Capture the cell that displays the provided text and extract its (x, y) central coordinate. 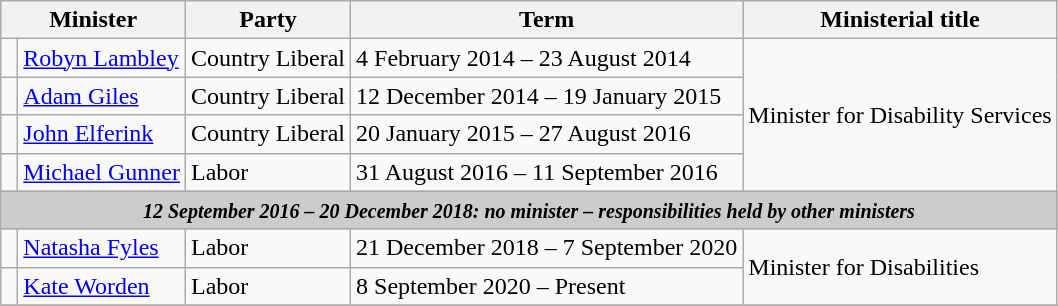
4 February 2014 – 23 August 2014 (547, 58)
12 September 2016 – 20 December 2018: no minister – responsibilities held by other ministers (529, 210)
Kate Worden (102, 286)
Adam Giles (102, 96)
Robyn Lambley (102, 58)
Ministerial title (900, 20)
20 January 2015 – 27 August 2016 (547, 134)
Party (268, 20)
8 September 2020 – Present (547, 286)
Minister for Disabilities (900, 267)
Term (547, 20)
31 August 2016 – 11 September 2016 (547, 172)
John Elferink (102, 134)
Michael Gunner (102, 172)
Natasha Fyles (102, 248)
Minister (94, 20)
21 December 2018 – 7 September 2020 (547, 248)
Minister for Disability Services (900, 115)
12 December 2014 – 19 January 2015 (547, 96)
